Locate the cell with the specified text and output its [X, Y] center coordinate. 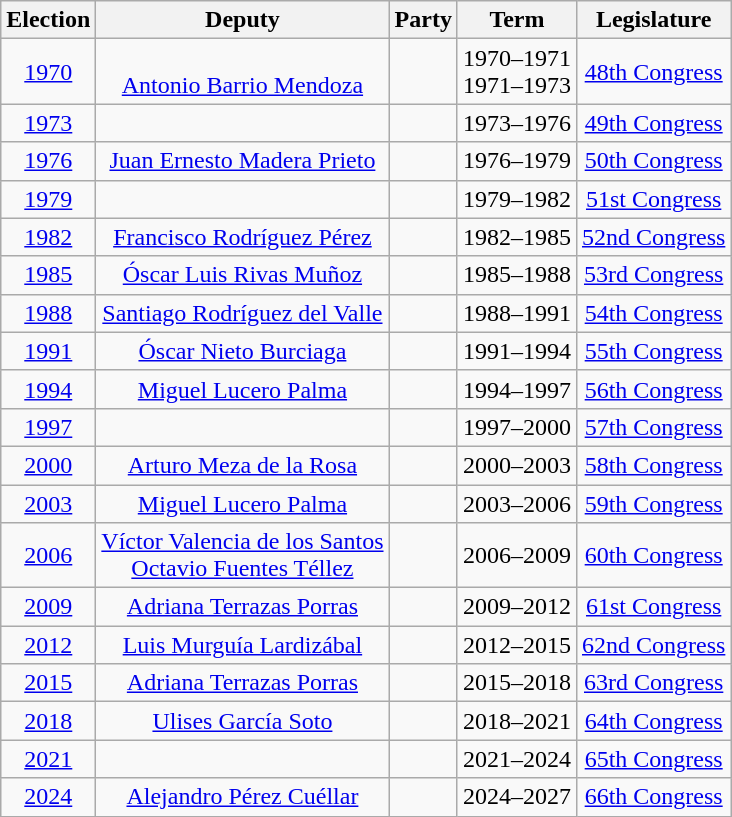
50th Congress [653, 161]
1991 [48, 351]
2003 [48, 503]
Óscar Nieto Burciaga [242, 351]
Term [516, 20]
1979 [48, 199]
Víctor Valencia de los SantosOctavio Fuentes Téllez [242, 556]
62nd Congress [653, 645]
2006–2009 [516, 556]
1973–1976 [516, 123]
51st Congress [653, 199]
59th Congress [653, 503]
1979–1982 [516, 199]
52nd Congress [653, 237]
2024 [48, 797]
57th Congress [653, 427]
53rd Congress [653, 275]
56th Congress [653, 389]
Antonio Barrio Mendoza [242, 72]
2003–2006 [516, 503]
Legislature [653, 20]
Party [423, 20]
2018–2021 [516, 721]
1994 [48, 389]
1985 [48, 275]
61st Congress [653, 607]
1985–1988 [516, 275]
2021 [48, 759]
66th Congress [653, 797]
2012–2015 [516, 645]
Luis Murguía Lardizábal [242, 645]
49th Congress [653, 123]
64th Congress [653, 721]
Election [48, 20]
2024–2027 [516, 797]
2012 [48, 645]
1982–1985 [516, 237]
1997 [48, 427]
Santiago Rodríguez del Valle [242, 313]
55th Congress [653, 351]
2015–2018 [516, 683]
2021–2024 [516, 759]
Alejandro Pérez Cuéllar [242, 797]
2018 [48, 721]
Francisco Rodríguez Pérez [242, 237]
2000 [48, 465]
Deputy [242, 20]
63rd Congress [653, 683]
Arturo Meza de la Rosa [242, 465]
65th Congress [653, 759]
1991–1994 [516, 351]
58th Congress [653, 465]
1988 [48, 313]
1973 [48, 123]
1997–2000 [516, 427]
1970 [48, 72]
2015 [48, 683]
1976 [48, 161]
2009–2012 [516, 607]
54th Congress [653, 313]
1970–19711971–1973 [516, 72]
48th Congress [653, 72]
Óscar Luis Rivas Muñoz [242, 275]
2006 [48, 556]
1982 [48, 237]
Juan Ernesto Madera Prieto [242, 161]
1994–1997 [516, 389]
2009 [48, 607]
Ulises García Soto [242, 721]
1988–1991 [516, 313]
2000–2003 [516, 465]
60th Congress [653, 556]
1976–1979 [516, 161]
